Search for the cell housing the specified text and yield its [x, y] center coordinate. 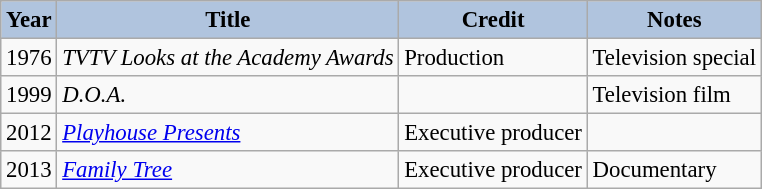
TVTV Looks at the Academy Awards [228, 58]
Notes [674, 20]
Title [228, 20]
D.O.A. [228, 95]
Television film [674, 95]
Production [493, 58]
Playhouse Presents [228, 133]
Television special [674, 58]
Family Tree [228, 170]
Documentary [674, 170]
1976 [29, 58]
2013 [29, 170]
2012 [29, 133]
Year [29, 20]
Credit [493, 20]
1999 [29, 95]
